Locate the cell with the specified text and output its (X, Y) center coordinate. 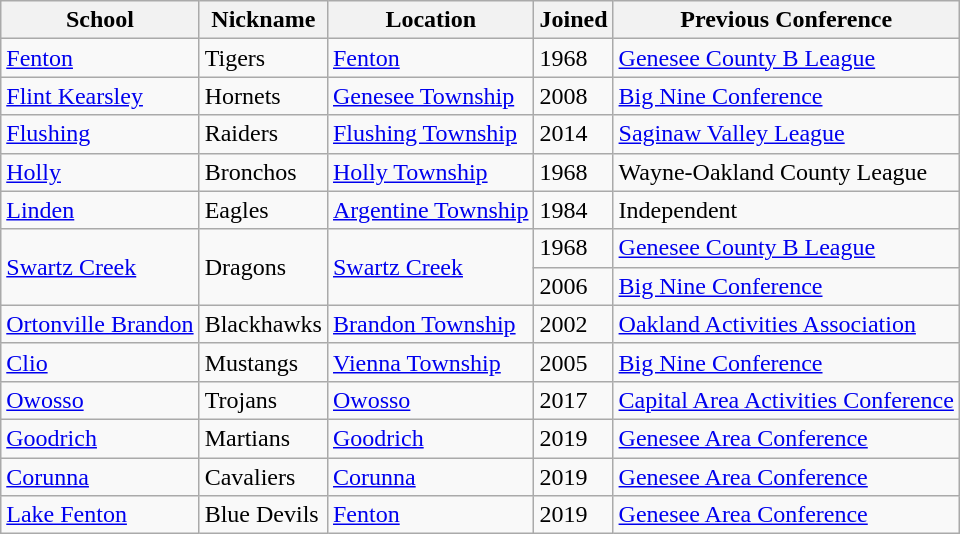
Argentine Township (430, 210)
Lake Fenton (100, 515)
Mustangs (263, 362)
Location (430, 20)
Vienna Township (430, 362)
2014 (574, 134)
Independent (786, 210)
Ortonville Brandon (100, 324)
2017 (574, 400)
Capital Area Activities Conference (786, 400)
Oakland Activities Association (786, 324)
2005 (574, 362)
Bronchos (263, 172)
Dragons (263, 267)
Flushing Township (430, 134)
Trojans (263, 400)
Genesee Township (430, 96)
Blue Devils (263, 515)
Brandon Township (430, 324)
Flushing (100, 134)
Previous Conference (786, 20)
School (100, 20)
Holly Township (430, 172)
Raiders (263, 134)
2008 (574, 96)
Joined (574, 20)
Linden (100, 210)
2002 (574, 324)
Hornets (263, 96)
Nickname (263, 20)
Saginaw Valley League (786, 134)
1984 (574, 210)
Clio (100, 362)
Flint Kearsley (100, 96)
Martians (263, 438)
Cavaliers (263, 477)
2006 (574, 286)
Holly (100, 172)
Tigers (263, 58)
Eagles (263, 210)
Wayne-Oakland County League (786, 172)
Blackhawks (263, 324)
